Output the [x, y] coordinate of the center of the cell containing the given text.  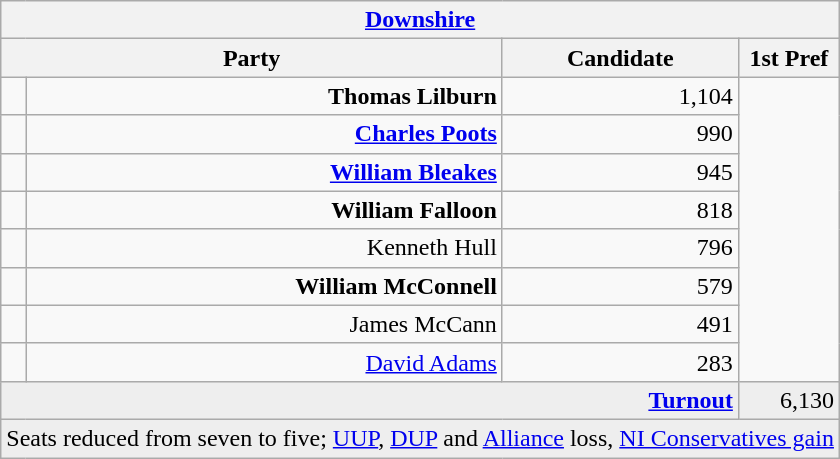
1,104 [620, 96]
Turnout [370, 400]
William Bleakes [264, 172]
818 [620, 210]
Kenneth Hull [264, 248]
David Adams [264, 362]
945 [620, 172]
283 [620, 362]
William Falloon [264, 210]
Seats reduced from seven to five; UUP, DUP and Alliance loss, NI Conservatives gain [420, 438]
Candidate [620, 58]
1st Pref [788, 58]
James McCann [264, 324]
796 [620, 248]
579 [620, 286]
William McConnell [264, 286]
Thomas Lilburn [264, 96]
Downshire [420, 20]
Party [252, 58]
990 [620, 134]
Charles Poots [264, 134]
491 [620, 324]
6,130 [788, 400]
